Extract the [X, Y] coordinate from the center of the cell holding the provided text.  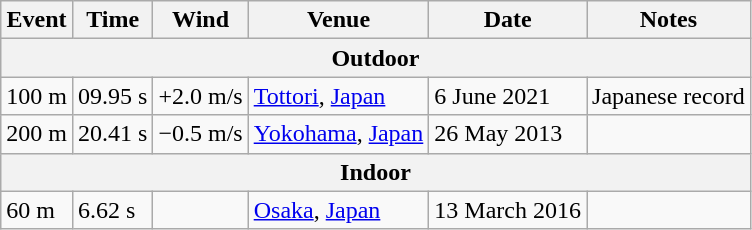
Tottori, Japan [338, 96]
6.62 s [112, 210]
Wind [200, 20]
26 May 2013 [508, 134]
20.41 s [112, 134]
Venue [338, 20]
Event [37, 20]
Indoor [376, 172]
Osaka, Japan [338, 210]
09.95 s [112, 96]
6 June 2021 [508, 96]
60 m [37, 210]
−0.5 m/s [200, 134]
+2.0 m/s [200, 96]
Yokohama, Japan [338, 134]
Outdoor [376, 58]
Japanese record [669, 96]
Date [508, 20]
Notes [669, 20]
13 March 2016 [508, 210]
200 m [37, 134]
Time [112, 20]
100 m [37, 96]
